Output the (X, Y) coordinate of the center of the cell containing the given text.  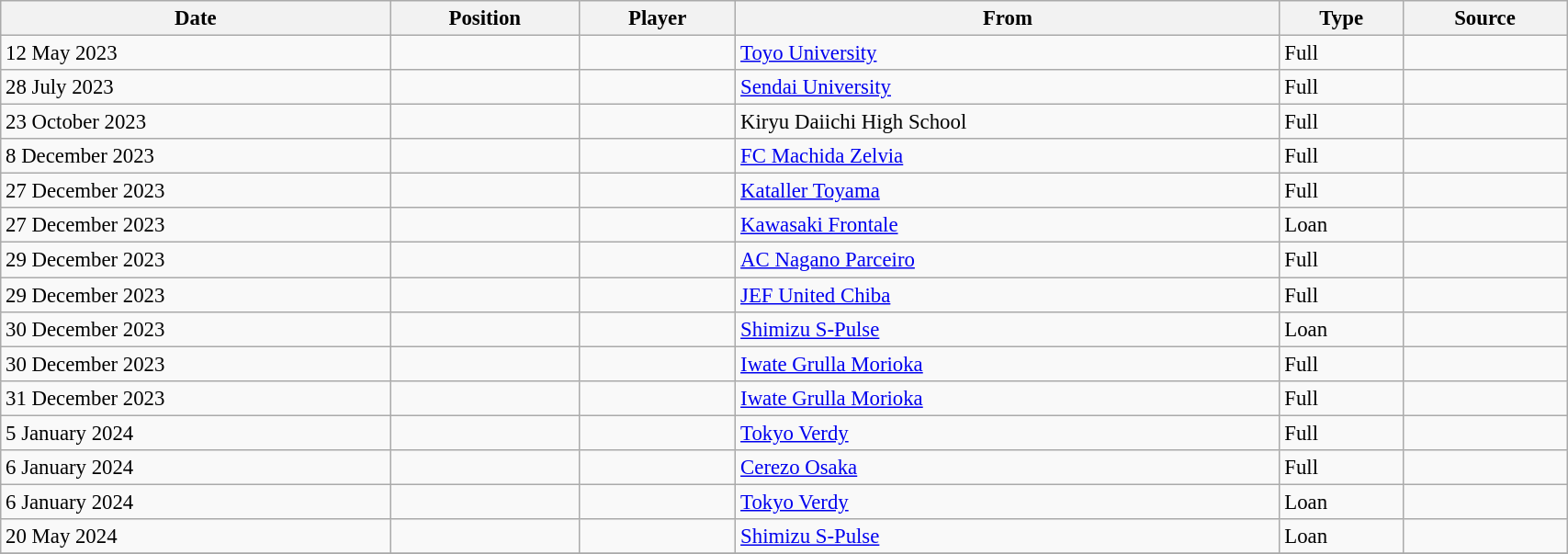
Position (485, 18)
Kataller Toyama (1008, 191)
Player (657, 18)
31 December 2023 (196, 398)
JEF United Chiba (1008, 295)
20 May 2024 (196, 537)
23 October 2023 (196, 122)
From (1008, 18)
Toyo University (1008, 53)
Kiryu Daiichi High School (1008, 122)
8 December 2023 (196, 156)
5 January 2024 (196, 433)
Date (196, 18)
Source (1484, 18)
Kawasaki Frontale (1008, 225)
Type (1341, 18)
FC Machida Zelvia (1008, 156)
AC Nagano Parceiro (1008, 260)
Sendai University (1008, 87)
Cerezo Osaka (1008, 468)
28 July 2023 (196, 87)
12 May 2023 (196, 53)
